Detect which cell encompasses the target text, then output its [x, y] center coordinate. 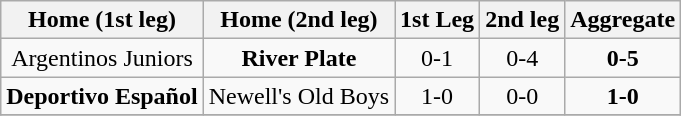
0-0 [522, 96]
Home (2nd leg) [298, 20]
Newell's Old Boys [298, 96]
0-4 [522, 58]
Argentinos Juniors [102, 58]
Aggregate [623, 20]
Home (1st leg) [102, 20]
0-5 [623, 58]
1st Leg [438, 20]
0-1 [438, 58]
River Plate [298, 58]
2nd leg [522, 20]
Deportivo Español [102, 96]
